Return (x, y) of the center of cell containing provided text 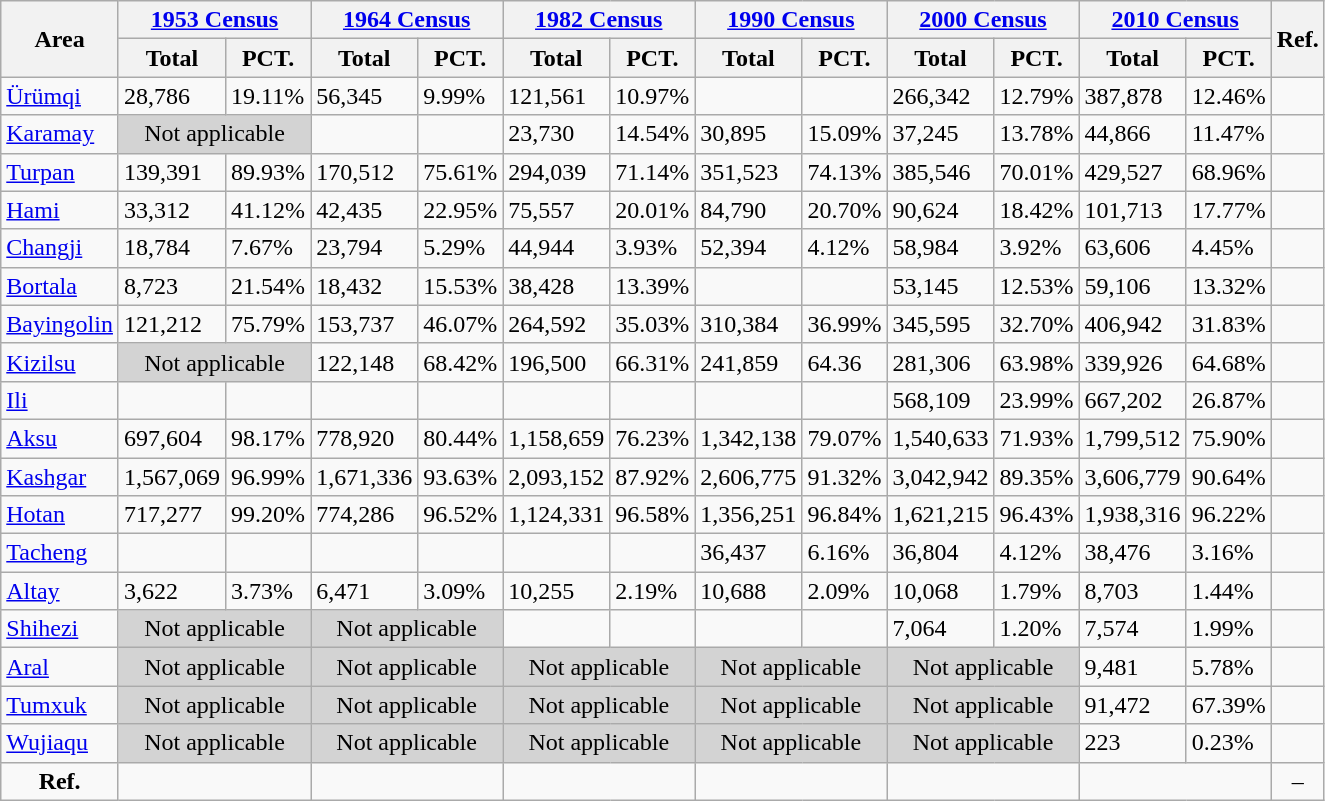
Aksu (60, 438)
3.16% (1228, 553)
18,784 (172, 248)
778,920 (364, 438)
5.29% (460, 248)
1,540,633 (940, 438)
28,786 (172, 96)
Altay (60, 591)
266,342 (940, 96)
91,472 (1132, 705)
19.11% (268, 96)
Ürümqi (60, 96)
Wujiaqu (60, 743)
122,148 (364, 362)
89.35% (1036, 477)
241,859 (748, 362)
345,595 (940, 324)
38,476 (1132, 553)
2000 Census (983, 20)
10.97% (652, 96)
74.13% (844, 172)
281,306 (940, 362)
8,723 (172, 286)
3,042,942 (940, 477)
10,068 (940, 591)
14.54% (652, 134)
38,428 (556, 286)
1.20% (1036, 629)
75.61% (460, 172)
170,512 (364, 172)
6.16% (844, 553)
Tumxuk (60, 705)
121,212 (172, 324)
96.52% (460, 515)
79.07% (844, 438)
71.14% (652, 172)
8,703 (1132, 591)
96.58% (652, 515)
75,557 (556, 210)
12.79% (1036, 96)
31.83% (1228, 324)
9.99% (460, 96)
Kizilsu (60, 362)
406,942 (1132, 324)
18,432 (364, 286)
26.87% (1228, 400)
7.67% (268, 248)
41.12% (268, 210)
387,878 (1132, 96)
1,124,331 (556, 515)
64.36 (844, 362)
96.22% (1228, 515)
568,109 (940, 400)
Hotan (60, 515)
Turpan (60, 172)
2.09% (844, 591)
13.78% (1036, 134)
32.70% (1036, 324)
429,527 (1132, 172)
1982 Census (599, 20)
153,737 (364, 324)
1,938,316 (1132, 515)
90,624 (940, 210)
1,567,069 (172, 477)
3,606,779 (1132, 477)
22.95% (460, 210)
7,064 (940, 629)
75.90% (1228, 438)
96.99% (268, 477)
84,790 (748, 210)
68.42% (460, 362)
64.68% (1228, 362)
1953 Census (214, 20)
1990 Census (791, 20)
21.54% (268, 286)
697,604 (172, 438)
20.01% (652, 210)
3.09% (460, 591)
101,713 (1132, 210)
2,606,775 (748, 477)
10,255 (556, 591)
4.45% (1228, 248)
99.20% (268, 515)
Changji (60, 248)
1.44% (1228, 591)
667,202 (1132, 400)
774,286 (364, 515)
89.93% (268, 172)
70.01% (1036, 172)
44,944 (556, 248)
1,356,251 (748, 515)
67.39% (1228, 705)
0.23% (1228, 743)
Karamay (60, 134)
12.46% (1228, 96)
– (1298, 781)
717,277 (172, 515)
2.19% (652, 591)
36.99% (844, 324)
93.63% (460, 477)
12.53% (1036, 286)
20.70% (844, 210)
42,435 (364, 210)
30,895 (748, 134)
23,730 (556, 134)
223 (1132, 743)
1.79% (1036, 591)
10,688 (748, 591)
98.17% (268, 438)
1964 Census (407, 20)
33,312 (172, 210)
37,245 (940, 134)
96.43% (1036, 515)
264,592 (556, 324)
18.42% (1036, 210)
3.73% (268, 591)
1,799,512 (1132, 438)
53,145 (940, 286)
5.78% (1228, 667)
23.99% (1036, 400)
87.92% (652, 477)
75.79% (268, 324)
56,345 (364, 96)
90.64% (1228, 477)
68.96% (1228, 172)
35.03% (652, 324)
91.32% (844, 477)
46.07% (460, 324)
11.47% (1228, 134)
294,039 (556, 172)
15.53% (460, 286)
310,384 (748, 324)
Bayingolin (60, 324)
58,984 (940, 248)
1,158,659 (556, 438)
96.84% (844, 515)
196,500 (556, 362)
Shihezi (60, 629)
6,471 (364, 591)
80.44% (460, 438)
7,574 (1132, 629)
Tacheng (60, 553)
15.09% (844, 134)
23,794 (364, 248)
3.93% (652, 248)
59,106 (1132, 286)
3.92% (1036, 248)
1,342,138 (748, 438)
66.31% (652, 362)
13.39% (652, 286)
Ili (60, 400)
1,671,336 (364, 477)
351,523 (748, 172)
9,481 (1132, 667)
63.98% (1036, 362)
76.23% (652, 438)
63,606 (1132, 248)
71.93% (1036, 438)
13.32% (1228, 286)
1,621,215 (940, 515)
36,437 (748, 553)
339,926 (1132, 362)
121,561 (556, 96)
52,394 (748, 248)
36,804 (940, 553)
17.77% (1228, 210)
Kashgar (60, 477)
139,391 (172, 172)
385,546 (940, 172)
1.99% (1228, 629)
44,866 (1132, 134)
Hami (60, 210)
Area (60, 39)
Aral (60, 667)
2010 Census (1175, 20)
2,093,152 (556, 477)
Bortala (60, 286)
3,622 (172, 591)
